From the cell containing the given text, extract its center point as [X, Y] coordinate. 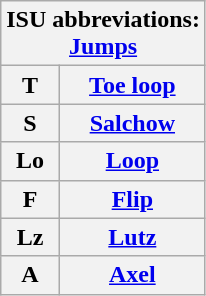
F [30, 199]
S [30, 123]
Lutz [132, 237]
Loop [132, 161]
Flip [132, 199]
Lo [30, 161]
ISU abbreviations:Jumps [104, 34]
Toe loop [132, 85]
A [30, 275]
T [30, 85]
Lz [30, 237]
Axel [132, 275]
Salchow [132, 123]
